From the cell containing the given text, extract its center point as [X, Y] coordinate. 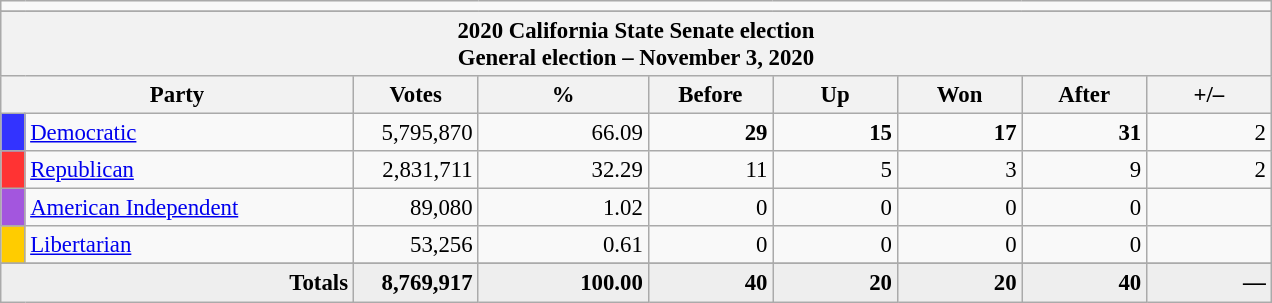
2020 California State Senate electionGeneral election – November 3, 2020 [636, 44]
17 [960, 133]
% [563, 95]
Libertarian [189, 245]
32.29 [563, 170]
— [1208, 283]
Won [960, 95]
89,080 [416, 208]
American Independent [189, 208]
Before [710, 95]
Votes [416, 95]
Republican [189, 170]
8,769,917 [416, 283]
29 [710, 133]
5,795,870 [416, 133]
+/– [1208, 95]
Up [836, 95]
3 [960, 170]
66.09 [563, 133]
100.00 [563, 283]
Totals [178, 283]
15 [836, 133]
31 [1084, 133]
Democratic [189, 133]
9 [1084, 170]
2,831,711 [416, 170]
5 [836, 170]
11 [710, 170]
After [1084, 95]
Party [178, 95]
0.61 [563, 245]
53,256 [416, 245]
1.02 [563, 208]
